Detect which cell encompasses the target text, then output its [x, y] center coordinate. 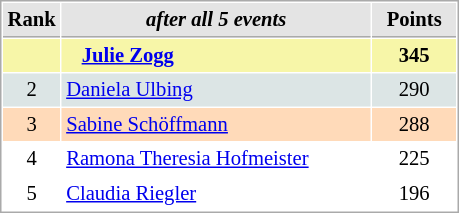
Julie Zogg [216, 56]
345 [414, 56]
2 [32, 90]
4 [32, 158]
225 [414, 158]
Points [414, 20]
Ramona Theresia Hofmeister [216, 158]
5 [32, 194]
290 [414, 90]
Claudia Riegler [216, 194]
288 [414, 124]
Rank [32, 20]
Sabine Schöffmann [216, 124]
3 [32, 124]
196 [414, 194]
after all 5 events [216, 20]
Daniela Ulbing [216, 90]
